Provide the (X, Y) coordinate of the cell's center where the given text is located.  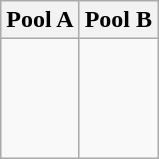
Pool A (40, 20)
Pool B (118, 20)
